Identify which cell holds the provided text, then report its (x, y) central coordinate. 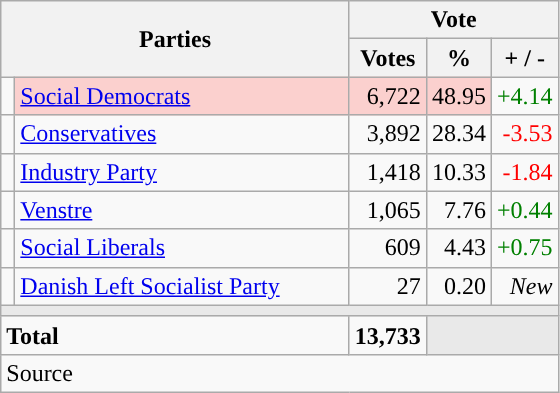
+4.14 (524, 96)
Parties (176, 39)
Social Democrats (182, 96)
-1.84 (524, 172)
609 (388, 248)
1,065 (388, 210)
+ / - (524, 58)
Social Liberals (182, 248)
Source (280, 373)
0.20 (458, 286)
Venstre (182, 210)
7.76 (458, 210)
13,733 (388, 335)
27 (388, 286)
+0.44 (524, 210)
% (458, 58)
10.33 (458, 172)
Industry Party (182, 172)
28.34 (458, 134)
Conservatives (182, 134)
Total (176, 335)
3,892 (388, 134)
-3.53 (524, 134)
+0.75 (524, 248)
Danish Left Socialist Party (182, 286)
1,418 (388, 172)
6,722 (388, 96)
4.43 (458, 248)
48.95 (458, 96)
New (524, 286)
Vote (454, 20)
Votes (388, 58)
